Locate the cell with the specified text and output its [X, Y] center coordinate. 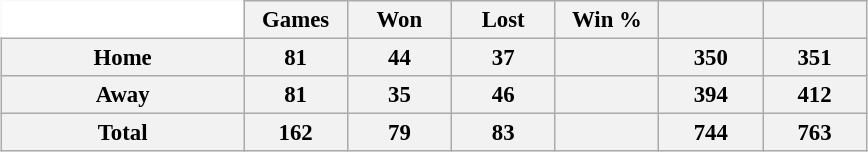
44 [399, 58]
763 [815, 133]
744 [711, 133]
35 [399, 95]
Total [123, 133]
Games [296, 20]
Away [123, 95]
37 [503, 58]
Home [123, 58]
351 [815, 58]
412 [815, 95]
Lost [503, 20]
Win % [607, 20]
79 [399, 133]
83 [503, 133]
350 [711, 58]
394 [711, 95]
Won [399, 20]
162 [296, 133]
46 [503, 95]
